From the cell containing the given text, extract its center point as [x, y] coordinate. 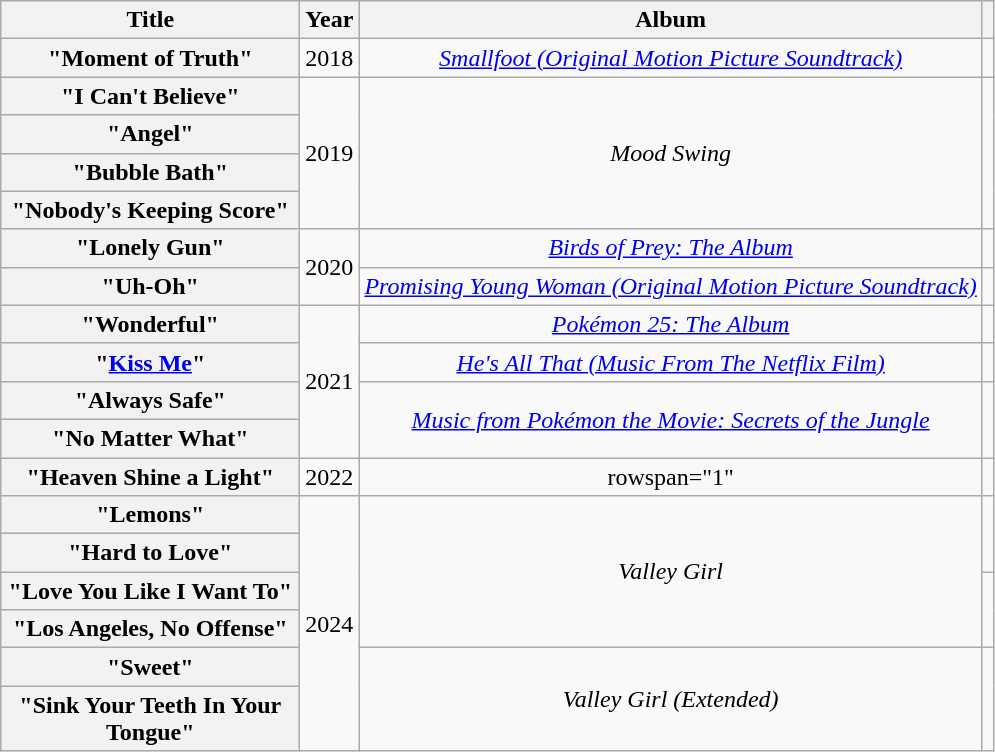
Birds of Prey: The Album [671, 248]
"Heaven Shine a Light" [150, 477]
"Nobody's Keeping Score" [150, 210]
"Angel" [150, 134]
Valley Girl (Extended) [671, 700]
"Lemons" [150, 515]
"Bubble Bath" [150, 172]
"Wonderful" [150, 324]
Music from Pokémon the Movie: Secrets of the Jungle [671, 419]
2019 [330, 153]
Year [330, 20]
"Kiss Me" [150, 362]
2018 [330, 58]
Title [150, 20]
2021 [330, 381]
Mood Swing [671, 153]
"Love You Like I Want To" [150, 591]
Album [671, 20]
Promising Young Woman (Original Motion Picture Soundtrack) [671, 286]
"Sink Your Teeth In Your Tongue" [150, 718]
2024 [330, 624]
"Uh-Oh" [150, 286]
"Sweet" [150, 667]
Valley Girl [671, 572]
Pokémon 25: The Album [671, 324]
2020 [330, 267]
Smallfoot (Original Motion Picture Soundtrack) [671, 58]
"I Can't Believe" [150, 96]
2022 [330, 477]
"Lonely Gun" [150, 248]
rowspan="1" [671, 477]
He's All That (Music From The Netflix Film) [671, 362]
"Moment of Truth" [150, 58]
"Los Angeles, No Offense" [150, 629]
"Always Safe" [150, 400]
"Hard to Love" [150, 553]
"No Matter What" [150, 438]
